Return [X, Y] of the center of cell containing provided text 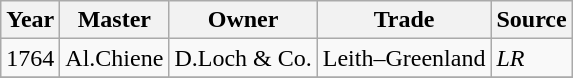
Master [114, 20]
Source [532, 20]
1764 [30, 58]
Year [30, 20]
LR [532, 58]
Owner [243, 20]
Leith–Greenland [404, 58]
Al.Chiene [114, 58]
Trade [404, 20]
D.Loch & Co. [243, 58]
